Pinpoint the cell where the given text exists, returning its (x, y) midpoint coordinate. 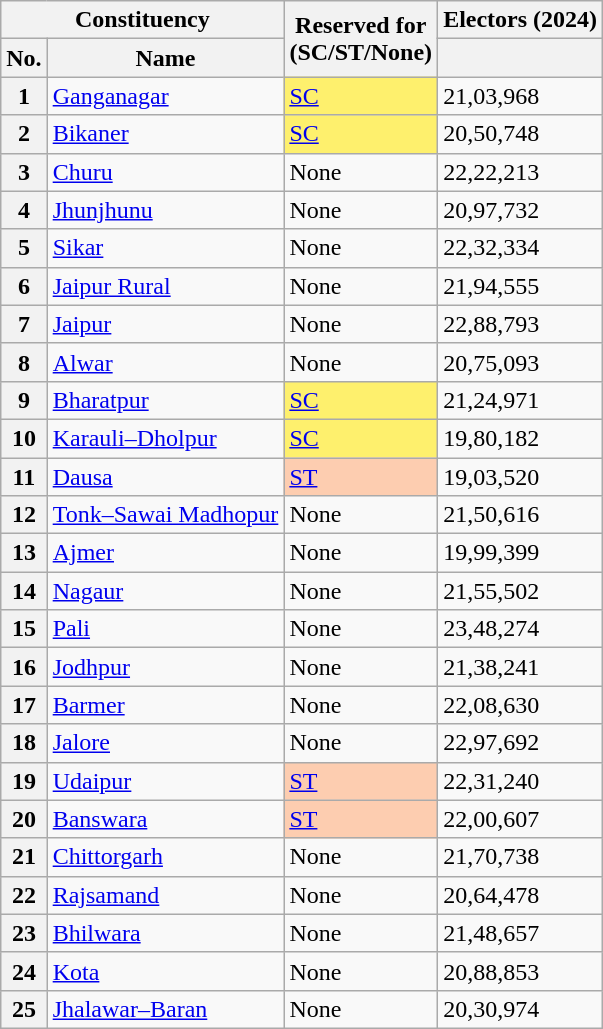
Udaipur (166, 781)
Churu (166, 172)
19,99,399 (520, 553)
19,03,520 (520, 477)
23 (24, 933)
Barmer (166, 705)
24 (24, 971)
6 (24, 286)
21,50,616 (520, 515)
20 (24, 819)
21,48,657 (520, 933)
Reserved for(SC/ST/None) (361, 39)
17 (24, 705)
16 (24, 667)
3 (24, 172)
22,32,334 (520, 248)
13 (24, 553)
7 (24, 324)
25 (24, 1009)
Bikaner (166, 134)
21,55,502 (520, 591)
10 (24, 438)
Chittorgarh (166, 857)
22,00,607 (520, 819)
9 (24, 400)
19,80,182 (520, 438)
No. (24, 58)
20,64,478 (520, 895)
22,08,630 (520, 705)
22,88,793 (520, 324)
21,70,738 (520, 857)
Sikar (166, 248)
8 (24, 362)
18 (24, 743)
Ganganagar (166, 96)
22,97,692 (520, 743)
20,30,974 (520, 1009)
Jaipur (166, 324)
21 (24, 857)
Nagaur (166, 591)
21,94,555 (520, 286)
Jodhpur (166, 667)
12 (24, 515)
22,22,213 (520, 172)
Electors (2024) (520, 20)
2 (24, 134)
Jhunjhunu (166, 210)
Banswara (166, 819)
Alwar (166, 362)
Jhalawar–Baran (166, 1009)
5 (24, 248)
Ajmer (166, 553)
Tonk–Sawai Madhopur (166, 515)
Name (166, 58)
Bhilwara (166, 933)
20,75,093 (520, 362)
Karauli–Dholpur (166, 438)
Bharatpur (166, 400)
Dausa (166, 477)
21,03,968 (520, 96)
Rajsamand (166, 895)
15 (24, 629)
20,97,732 (520, 210)
19 (24, 781)
14 (24, 591)
4 (24, 210)
Constituency (142, 20)
Jalore (166, 743)
23,48,274 (520, 629)
21,24,971 (520, 400)
1 (24, 96)
11 (24, 477)
20,88,853 (520, 971)
Jaipur Rural (166, 286)
Kota (166, 971)
22 (24, 895)
20,50,748 (520, 134)
Pali (166, 629)
21,38,241 (520, 667)
22,31,240 (520, 781)
